Provide the (x, y) coordinate of the cell's center where the given text is located.  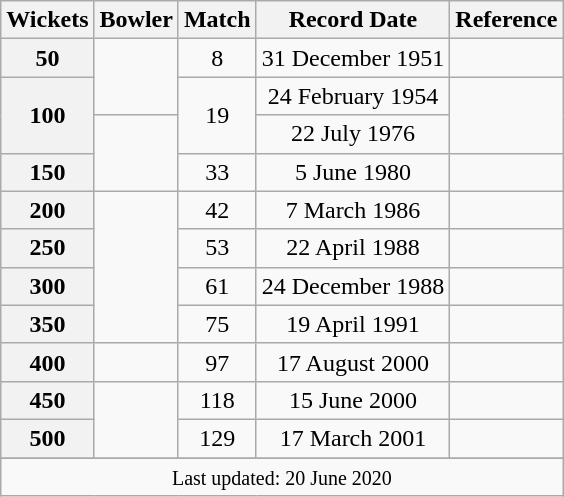
5 June 1980 (353, 172)
500 (48, 438)
24 February 1954 (353, 96)
17 August 2000 (353, 362)
150 (48, 172)
350 (48, 324)
Reference (506, 20)
17 March 2001 (353, 438)
53 (217, 248)
75 (217, 324)
19 (217, 115)
450 (48, 400)
22 July 1976 (353, 134)
Last updated: 20 June 2020 (282, 477)
8 (217, 58)
19 April 1991 (353, 324)
250 (48, 248)
61 (217, 286)
Record Date (353, 20)
400 (48, 362)
97 (217, 362)
300 (48, 286)
200 (48, 210)
Match (217, 20)
15 June 2000 (353, 400)
129 (217, 438)
24 December 1988 (353, 286)
50 (48, 58)
42 (217, 210)
118 (217, 400)
Bowler (136, 20)
22 April 1988 (353, 248)
7 March 1986 (353, 210)
33 (217, 172)
100 (48, 115)
31 December 1951 (353, 58)
Wickets (48, 20)
